Detect which cell encompasses the target text, then output its (x, y) center coordinate. 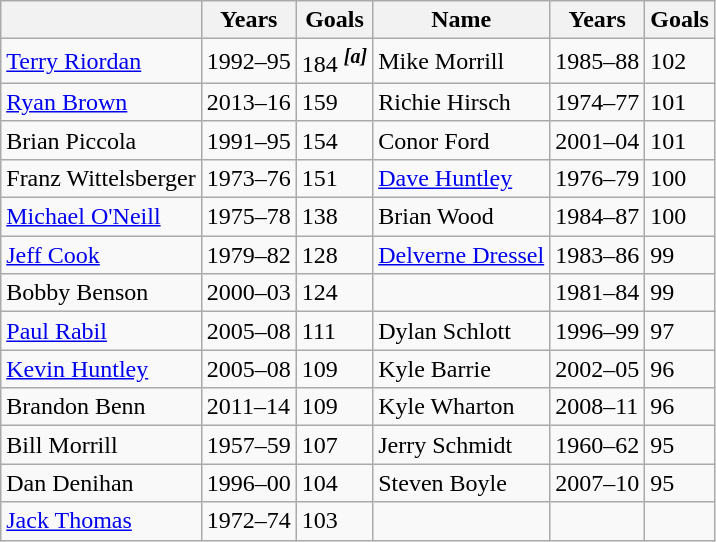
1996–99 (598, 331)
2002–05 (598, 369)
Dan Denihan (101, 483)
Jack Thomas (101, 521)
Jeff Cook (101, 255)
Steven Boyle (462, 483)
Delverne Dressel (462, 255)
Franz Wittelsberger (101, 178)
2007–10 (598, 483)
Dylan Schlott (462, 331)
128 (334, 255)
Kyle Wharton (462, 407)
104 (334, 483)
2008–11 (598, 407)
1992–95 (248, 62)
2000–03 (248, 293)
Brandon Benn (101, 407)
Mike Morrill (462, 62)
Conor Ford (462, 140)
Bobby Benson (101, 293)
Kevin Huntley (101, 369)
1983–86 (598, 255)
Bill Morrill (101, 445)
Jerry Schmidt (462, 445)
1972–74 (248, 521)
Brian Piccola (101, 140)
Richie Hirsch (462, 102)
97 (680, 331)
1973–76 (248, 178)
Dave Huntley (462, 178)
1985–88 (598, 62)
102 (680, 62)
1981–84 (598, 293)
Paul Rabil (101, 331)
1996–00 (248, 483)
Kyle Barrie (462, 369)
1984–87 (598, 217)
1975–78 (248, 217)
154 (334, 140)
151 (334, 178)
103 (334, 521)
111 (334, 331)
107 (334, 445)
1960–62 (598, 445)
138 (334, 217)
Ryan Brown (101, 102)
1991–95 (248, 140)
1957–59 (248, 445)
124 (334, 293)
2011–14 (248, 407)
2001–04 (598, 140)
1979–82 (248, 255)
2013–16 (248, 102)
Name (462, 20)
Terry Riordan (101, 62)
159 (334, 102)
Brian Wood (462, 217)
1976–79 (598, 178)
Michael O'Neill (101, 217)
184 [a] (334, 62)
1974–77 (598, 102)
